Scan for the cell matching the given text and deliver its (x, y) coordinate at center. 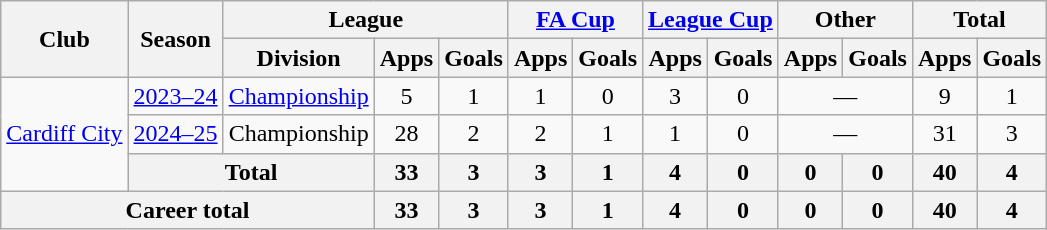
FA Cup (575, 20)
Division (298, 58)
Club (64, 39)
28 (406, 134)
9 (944, 96)
League (366, 20)
2023–24 (176, 96)
Other (845, 20)
31 (944, 134)
5 (406, 96)
Cardiff City (64, 134)
League Cup (711, 20)
Career total (188, 210)
Season (176, 39)
2024–25 (176, 134)
